From the cell containing the given text, extract its center point as [x, y] coordinate. 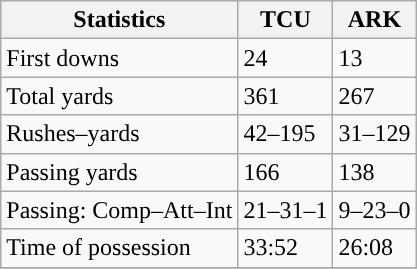
26:08 [374, 248]
Rushes–yards [120, 134]
166 [286, 172]
21–31–1 [286, 210]
13 [374, 58]
Time of possession [120, 248]
33:52 [286, 248]
361 [286, 96]
Total yards [120, 96]
Passing: Comp–Att–Int [120, 210]
First downs [120, 58]
138 [374, 172]
24 [286, 58]
Passing yards [120, 172]
267 [374, 96]
ARK [374, 20]
Statistics [120, 20]
42–195 [286, 134]
9–23–0 [374, 210]
TCU [286, 20]
31–129 [374, 134]
